Return the [x, y] coordinate for the center point of the cell that contains the specified text.  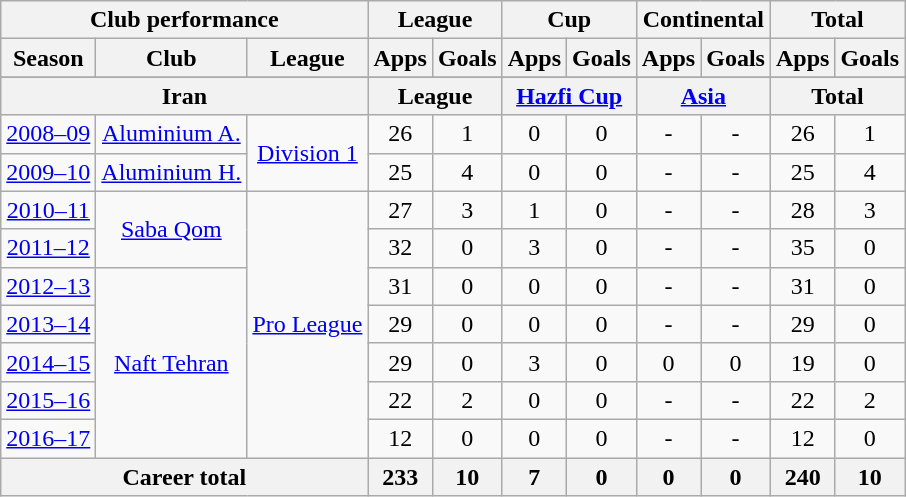
35 [802, 248]
Naft Tehran [172, 362]
240 [802, 477]
Cup [569, 20]
Hazfi Cup [569, 96]
Aluminium A. [172, 134]
Saba Qom [172, 229]
2014–15 [48, 362]
2010–11 [48, 210]
Aluminium H. [172, 172]
2016–17 [48, 438]
7 [534, 477]
19 [802, 362]
233 [400, 477]
Continental [703, 20]
2011–12 [48, 248]
Asia [703, 96]
Pro League [308, 324]
32 [400, 248]
Division 1 [308, 153]
27 [400, 210]
28 [802, 210]
Iran [184, 96]
2009–10 [48, 172]
Club performance [184, 20]
2012–13 [48, 286]
Career total [184, 477]
Season [48, 58]
Club [172, 58]
2015–16 [48, 400]
2013–14 [48, 324]
2008–09 [48, 134]
